Detect which cell encompasses the target text, then output its [x, y] center coordinate. 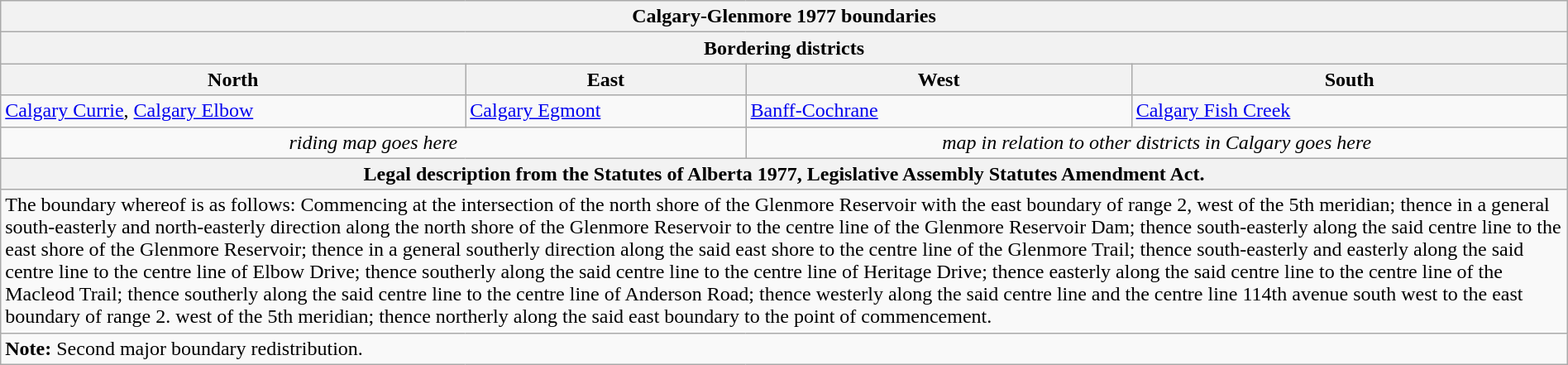
Calgary-Glenmore 1977 boundaries [784, 17]
Banff-Cochrane [939, 111]
riding map goes here [374, 142]
Bordering districts [784, 48]
Note: Second major boundary redistribution. [784, 348]
Calgary Fish Creek [1350, 111]
West [939, 79]
Calgary Currie, Calgary Elbow [233, 111]
map in relation to other districts in Calgary goes here [1156, 142]
Legal description from the Statutes of Alberta 1977, Legislative Assembly Statutes Amendment Act. [784, 174]
East [605, 79]
Calgary Egmont [605, 111]
North [233, 79]
South [1350, 79]
